Return the (X, Y) coordinate for the center point of the cell that contains the specified text.  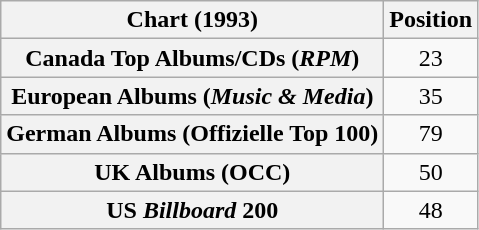
Position (431, 20)
Chart (1993) (192, 20)
35 (431, 96)
79 (431, 134)
50 (431, 172)
US Billboard 200 (192, 210)
European Albums (Music & Media) (192, 96)
Canada Top Albums/CDs (RPM) (192, 58)
48 (431, 210)
UK Albums (OCC) (192, 172)
German Albums (Offizielle Top 100) (192, 134)
23 (431, 58)
